Return the [X, Y] coordinate for the center point of the cell that contains the specified text.  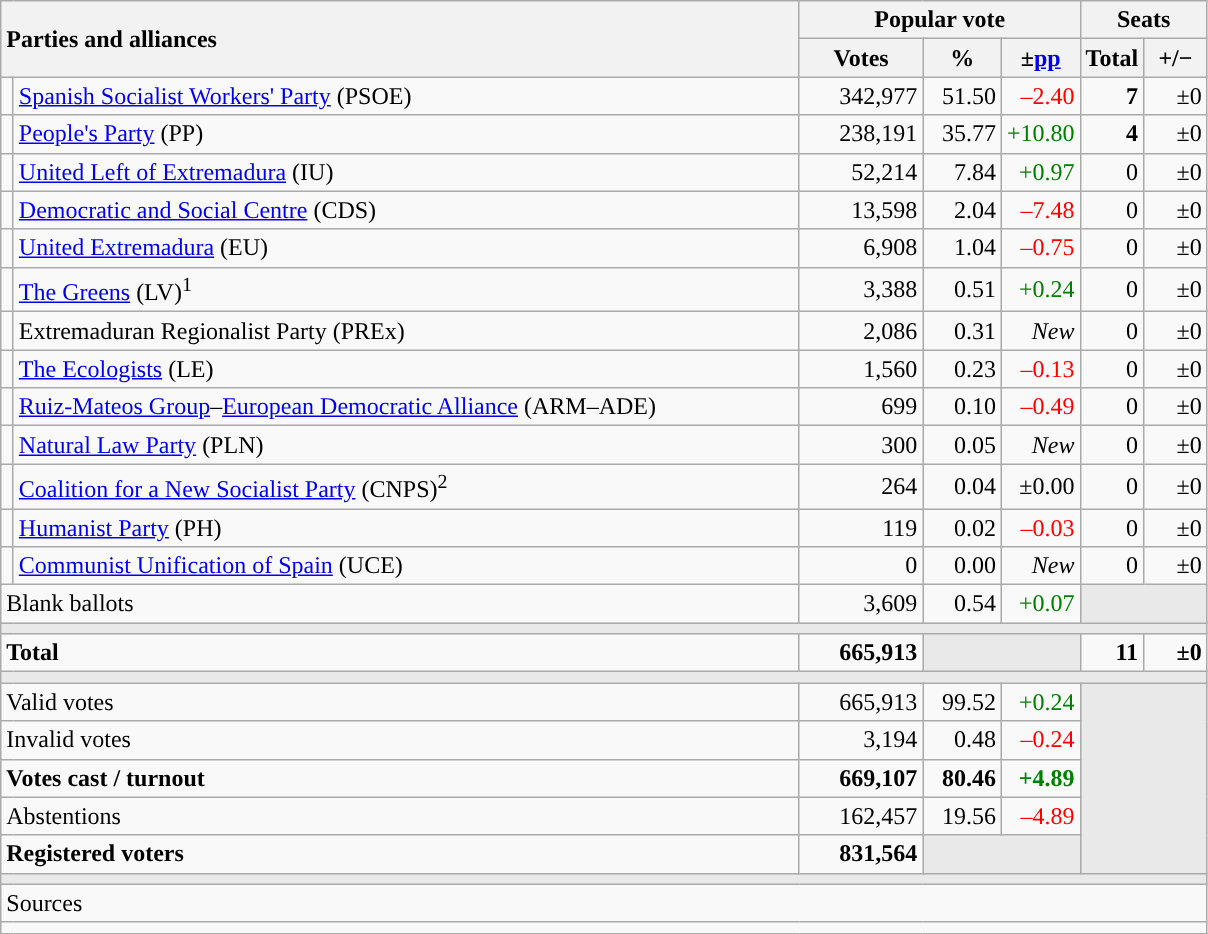
35.77 [962, 134]
+0.97 [1040, 172]
The Greens (LV)1 [406, 290]
±0.00 [1040, 486]
0.31 [962, 331]
±pp [1040, 58]
1.04 [962, 248]
7.84 [962, 172]
3,388 [861, 290]
669,107 [861, 778]
Votes cast / turnout [400, 778]
0.48 [962, 740]
–4.89 [1040, 816]
4 [1112, 134]
52,214 [861, 172]
0.10 [962, 407]
+/− [1176, 58]
Parties and alliances [400, 39]
6,908 [861, 248]
Natural Law Party (PLN) [406, 445]
–0.03 [1040, 528]
300 [861, 445]
0.23 [962, 369]
0.51 [962, 290]
238,191 [861, 134]
3,609 [861, 604]
Coalition for a New Socialist Party (CNPS)2 [406, 486]
51.50 [962, 96]
Extremaduran Regionalist Party (PREx) [406, 331]
0.05 [962, 445]
80.46 [962, 778]
+10.80 [1040, 134]
264 [861, 486]
11 [1112, 653]
119 [861, 528]
Votes [861, 58]
–0.24 [1040, 740]
0.54 [962, 604]
Valid votes [400, 702]
Blank ballots [400, 604]
Invalid votes [400, 740]
13,598 [861, 210]
+0.07 [1040, 604]
Registered voters [400, 854]
699 [861, 407]
Sources [604, 903]
162,457 [861, 816]
Ruiz-Mateos Group–European Democratic Alliance (ARM–ADE) [406, 407]
Popular vote [940, 20]
99.52 [962, 702]
0.00 [962, 566]
The Ecologists (LE) [406, 369]
831,564 [861, 854]
342,977 [861, 96]
1,560 [861, 369]
–0.49 [1040, 407]
Democratic and Social Centre (CDS) [406, 210]
–7.48 [1040, 210]
3,194 [861, 740]
–0.13 [1040, 369]
19.56 [962, 816]
–2.40 [1040, 96]
Communist Unification of Spain (UCE) [406, 566]
% [962, 58]
0.04 [962, 486]
2.04 [962, 210]
United Left of Extremadura (IU) [406, 172]
United Extremadura (EU) [406, 248]
People's Party (PP) [406, 134]
Abstentions [400, 816]
Spanish Socialist Workers' Party (PSOE) [406, 96]
Humanist Party (PH) [406, 528]
2,086 [861, 331]
–0.75 [1040, 248]
0.02 [962, 528]
+4.89 [1040, 778]
7 [1112, 96]
Seats [1144, 20]
